Provide the (X, Y) coordinate of the cell's center where the given text is located.  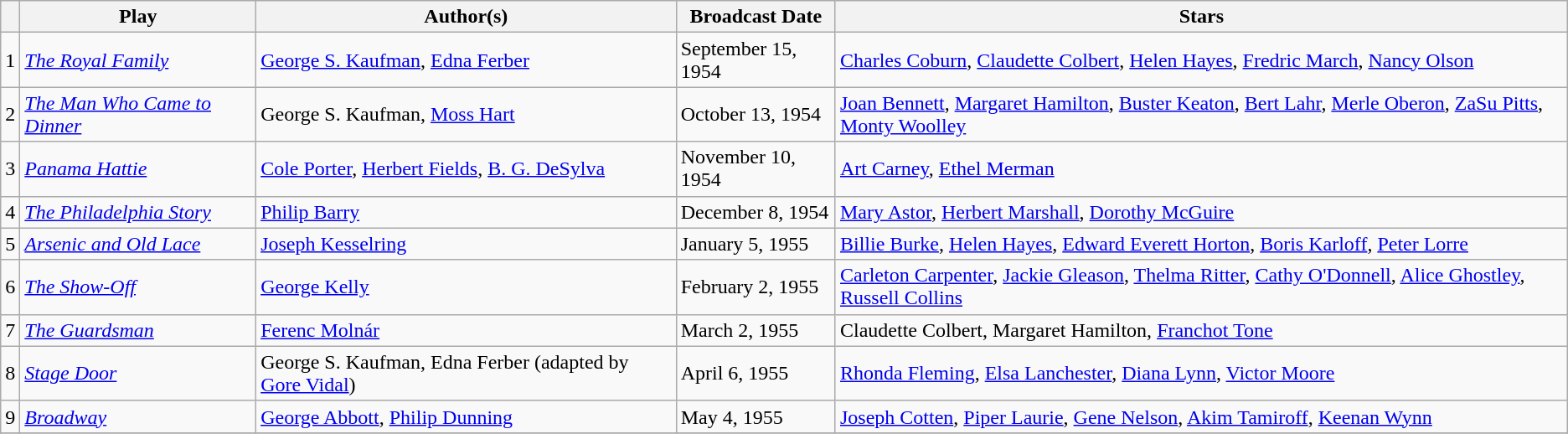
3 (10, 169)
5 (10, 244)
George S. Kaufman, Edna Ferber (466, 60)
8 (10, 374)
November 10, 1954 (756, 169)
October 13, 1954 (756, 114)
Joseph Kesselring (466, 244)
The Philadelphia Story (138, 212)
Claudette Colbert, Margaret Hamilton, Franchot Tone (1201, 330)
1 (10, 60)
Cole Porter, Herbert Fields, B. G. DeSylva (466, 169)
Ferenc Molnár (466, 330)
George Abbott, Philip Dunning (466, 416)
April 6, 1955 (756, 374)
Mary Astor, Herbert Marshall, Dorothy McGuire (1201, 212)
George S. Kaufman, Edna Ferber (adapted by Gore Vidal) (466, 374)
Art Carney, Ethel Merman (1201, 169)
Stage Door (138, 374)
Joan Bennett, Margaret Hamilton, Buster Keaton, Bert Lahr, Merle Oberon, ZaSu Pitts, Monty Woolley (1201, 114)
The Show-Off (138, 287)
6 (10, 287)
2 (10, 114)
Rhonda Fleming, Elsa Lanchester, Diana Lynn, Victor Moore (1201, 374)
Broadcast Date (756, 17)
Broadway (138, 416)
Carleton Carpenter, Jackie Gleason, Thelma Ritter, Cathy O'Donnell, Alice Ghostley, Russell Collins (1201, 287)
Play (138, 17)
The Man Who Came to Dinner (138, 114)
February 2, 1955 (756, 287)
George Kelly (466, 287)
Stars (1201, 17)
May 4, 1955 (756, 416)
The Guardsman (138, 330)
December 8, 1954 (756, 212)
The Royal Family (138, 60)
March 2, 1955 (756, 330)
7 (10, 330)
Charles Coburn, Claudette Colbert, Helen Hayes, Fredric March, Nancy Olson (1201, 60)
George S. Kaufman, Moss Hart (466, 114)
Author(s) (466, 17)
Joseph Cotten, Piper Laurie, Gene Nelson, Akim Tamiroff, Keenan Wynn (1201, 416)
January 5, 1955 (756, 244)
September 15, 1954 (756, 60)
4 (10, 212)
Philip Barry (466, 212)
9 (10, 416)
Arsenic and Old Lace (138, 244)
Panama Hattie (138, 169)
Billie Burke, Helen Hayes, Edward Everett Horton, Boris Karloff, Peter Lorre (1201, 244)
